Pinpoint the cell where the given text exists, returning its [X, Y] midpoint coordinate. 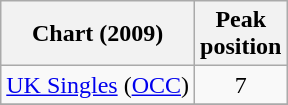
Chart (2009) [98, 34]
Peakposition [241, 34]
UK Singles (OCC) [98, 85]
7 [241, 85]
